Return [x, y] of the center of cell containing provided text 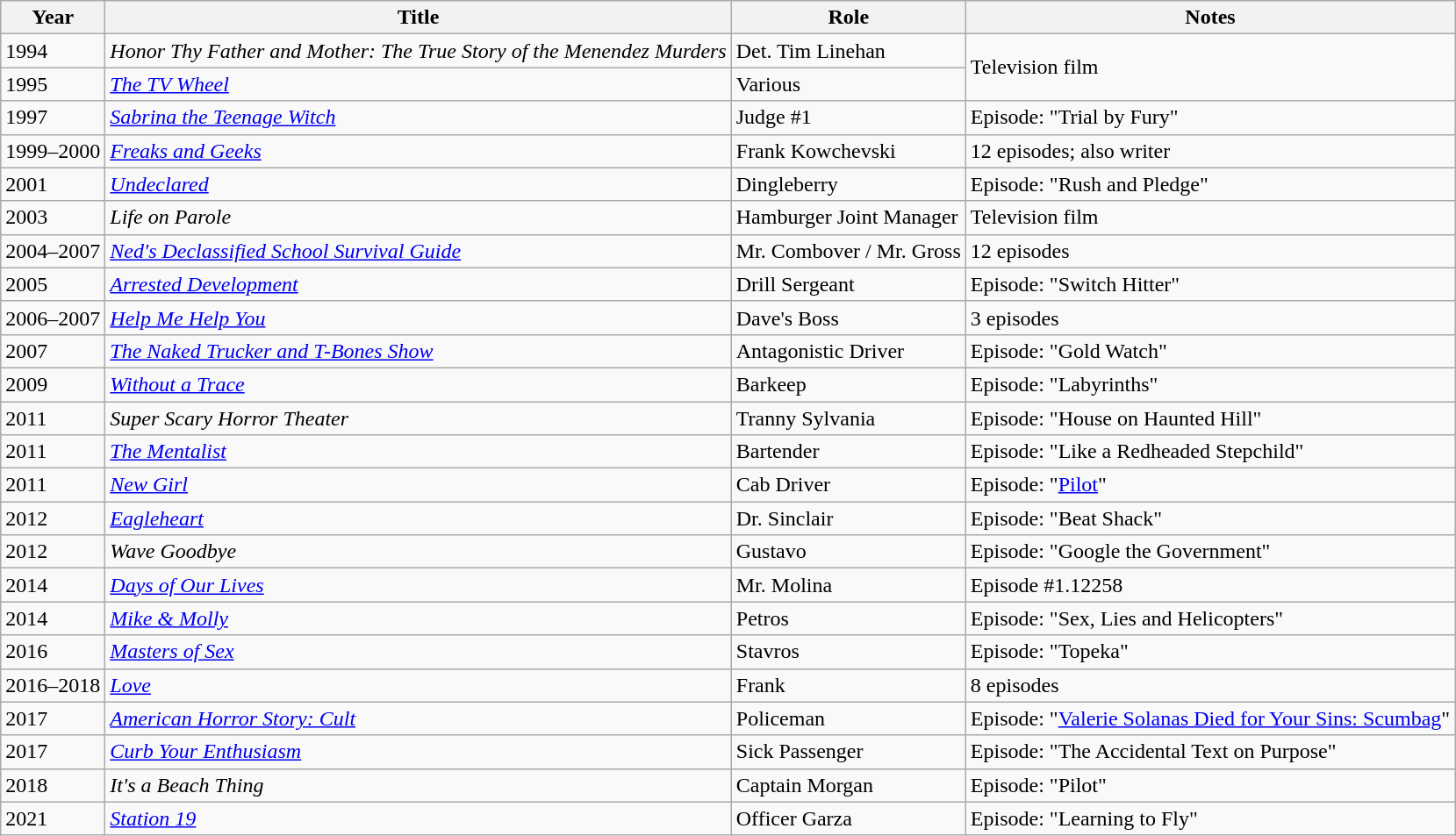
Det. Tim Linehan [848, 51]
Days of Our Lives [418, 585]
8 episodes [1209, 685]
Undeclared [418, 184]
Frank [848, 685]
Episode: "Rush and Pledge" [1209, 184]
Help Me Help You [418, 318]
Episode: "Switch Hitter" [1209, 284]
2005 [53, 284]
Curb Your Enthusiasm [418, 752]
The Naked Trucker and T-Bones Show [418, 351]
1995 [53, 84]
Notes [1209, 18]
Episode: "Valerie Solanas Died for Your Sins: Scumbag" [1209, 718]
12 episodes; also writer [1209, 151]
Sick Passenger [848, 752]
2006–2007 [53, 318]
Eagleheart [418, 518]
Ned's Declassified School Survival Guide [418, 251]
Stavros [848, 652]
Episode: "Google the Government" [1209, 552]
Policeman [848, 718]
Life on Parole [418, 218]
Bartender [848, 452]
Episode: "The Accidental Text on Purpose" [1209, 752]
2003 [53, 218]
Role [848, 18]
Episode: "Topeka" [1209, 652]
1997 [53, 118]
Captain Morgan [848, 785]
Episode: "Like a Redheaded Stepchild" [1209, 452]
Drill Sergeant [848, 284]
Mr. Combover / Mr. Gross [848, 251]
Wave Goodbye [418, 552]
Episode: "Trial by Fury" [1209, 118]
New Girl [418, 485]
Mr. Molina [848, 585]
2007 [53, 351]
Hamburger Joint Manager [848, 218]
Frank Kowchevski [848, 151]
Episode: "Sex, Lies and Helicopters" [1209, 618]
1994 [53, 51]
3 episodes [1209, 318]
It's a Beach Thing [418, 785]
The TV Wheel [418, 84]
Various [848, 84]
Episode: "House on Haunted Hill" [1209, 418]
Title [418, 18]
Arrested Development [418, 284]
Petros [848, 618]
1999–2000 [53, 151]
2016–2018 [53, 685]
Officer Garza [848, 818]
Barkeep [848, 384]
Without a Trace [418, 384]
Dingleberry [848, 184]
Honor Thy Father and Mother: The True Story of the Menendez Murders [418, 51]
Masters of Sex [418, 652]
Antagonistic Driver [848, 351]
Love [418, 685]
2016 [53, 652]
Dr. Sinclair [848, 518]
Cab Driver [848, 485]
Station 19 [418, 818]
American Horror Story: Cult [418, 718]
Freaks and Geeks [418, 151]
Dave's Boss [848, 318]
2021 [53, 818]
Year [53, 18]
Episode #1.12258 [1209, 585]
2018 [53, 785]
Super Scary Horror Theater [418, 418]
2009 [53, 384]
12 episodes [1209, 251]
Episode: "Labyrinths" [1209, 384]
2004–2007 [53, 251]
Judge #1 [848, 118]
Episode: "Beat Shack" [1209, 518]
Tranny Sylvania [848, 418]
2001 [53, 184]
Gustavo [848, 552]
Episode: "Gold Watch" [1209, 351]
Episode: "Learning to Fly" [1209, 818]
The Mentalist [418, 452]
Sabrina the Teenage Witch [418, 118]
Mike & Molly [418, 618]
